For the text-containing cell, return its midpoint in (x, y) coordinate format. 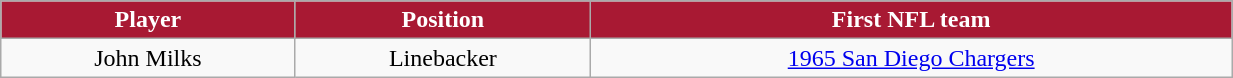
Player (148, 20)
Position (443, 20)
First NFL team (912, 20)
1965 San Diego Chargers (912, 58)
Linebacker (443, 58)
John Milks (148, 58)
